For the text-containing cell, return its midpoint in [x, y] coordinate format. 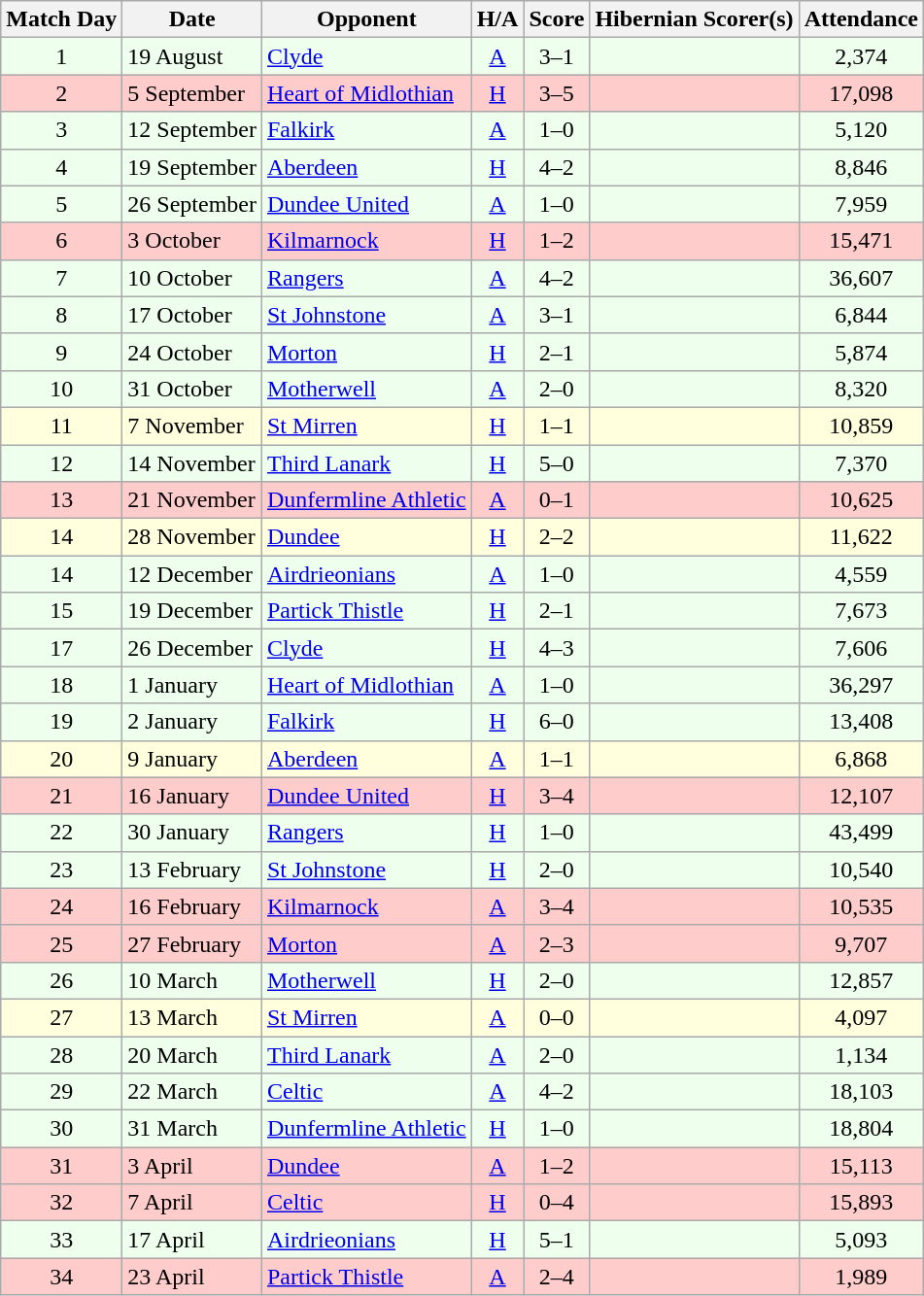
6–0 [557, 722]
3 October [192, 241]
5 September [192, 93]
17,098 [861, 93]
4 [62, 167]
6 [62, 241]
9 [62, 352]
5,120 [861, 130]
4–3 [557, 648]
10,540 [861, 870]
12 [62, 463]
26 [62, 980]
5–0 [557, 463]
Attendance [861, 19]
28 November [192, 537]
8 [62, 315]
6,868 [861, 759]
10 [62, 389]
10 March [192, 980]
13 March [192, 1017]
5,093 [861, 1240]
21 [62, 796]
Date [192, 19]
13,408 [861, 722]
27 [62, 1017]
18 [62, 685]
5–1 [557, 1240]
26 December [192, 648]
13 [62, 500]
19 [62, 722]
32 [62, 1203]
2 [62, 93]
31 March [192, 1129]
30 [62, 1129]
7,606 [861, 648]
10,625 [861, 500]
15,893 [861, 1203]
Opponent [366, 19]
17 April [192, 1240]
9 January [192, 759]
22 March [192, 1092]
H/A [497, 19]
10,535 [861, 906]
17 [62, 648]
31 October [192, 389]
28 [62, 1054]
12 September [192, 130]
15 [62, 611]
Hibernian Scorer(s) [694, 19]
8,320 [861, 389]
12 December [192, 574]
2–3 [557, 943]
1,134 [861, 1054]
36,607 [861, 278]
6,844 [861, 315]
34 [62, 1277]
19 September [192, 167]
19 August [192, 56]
16 February [192, 906]
43,499 [861, 833]
24 October [192, 352]
24 [62, 906]
27 February [192, 943]
17 October [192, 315]
10,859 [861, 426]
3 April [192, 1166]
26 September [192, 204]
8,846 [861, 167]
20 [62, 759]
0–4 [557, 1203]
15,113 [861, 1166]
4,097 [861, 1017]
20 March [192, 1054]
5 [62, 204]
0–0 [557, 1017]
1 [62, 56]
0–1 [557, 500]
12,107 [861, 796]
7 November [192, 426]
23 April [192, 1277]
7,959 [861, 204]
29 [62, 1092]
3–5 [557, 93]
33 [62, 1240]
2 January [192, 722]
11 [62, 426]
Match Day [62, 19]
19 December [192, 611]
30 January [192, 833]
5,874 [861, 352]
2–4 [557, 1277]
13 February [192, 870]
16 January [192, 796]
15,471 [861, 241]
2–2 [557, 537]
2,374 [861, 56]
4,559 [861, 574]
7 April [192, 1203]
7 [62, 278]
7,673 [861, 611]
11,622 [861, 537]
9,707 [861, 943]
23 [62, 870]
Score [557, 19]
12,857 [861, 980]
36,297 [861, 685]
1 January [192, 685]
18,804 [861, 1129]
31 [62, 1166]
25 [62, 943]
21 November [192, 500]
10 October [192, 278]
7,370 [861, 463]
22 [62, 833]
14 November [192, 463]
1,989 [861, 1277]
18,103 [861, 1092]
3 [62, 130]
